Scan for the cell matching the given text and deliver its [x, y] coordinate at center. 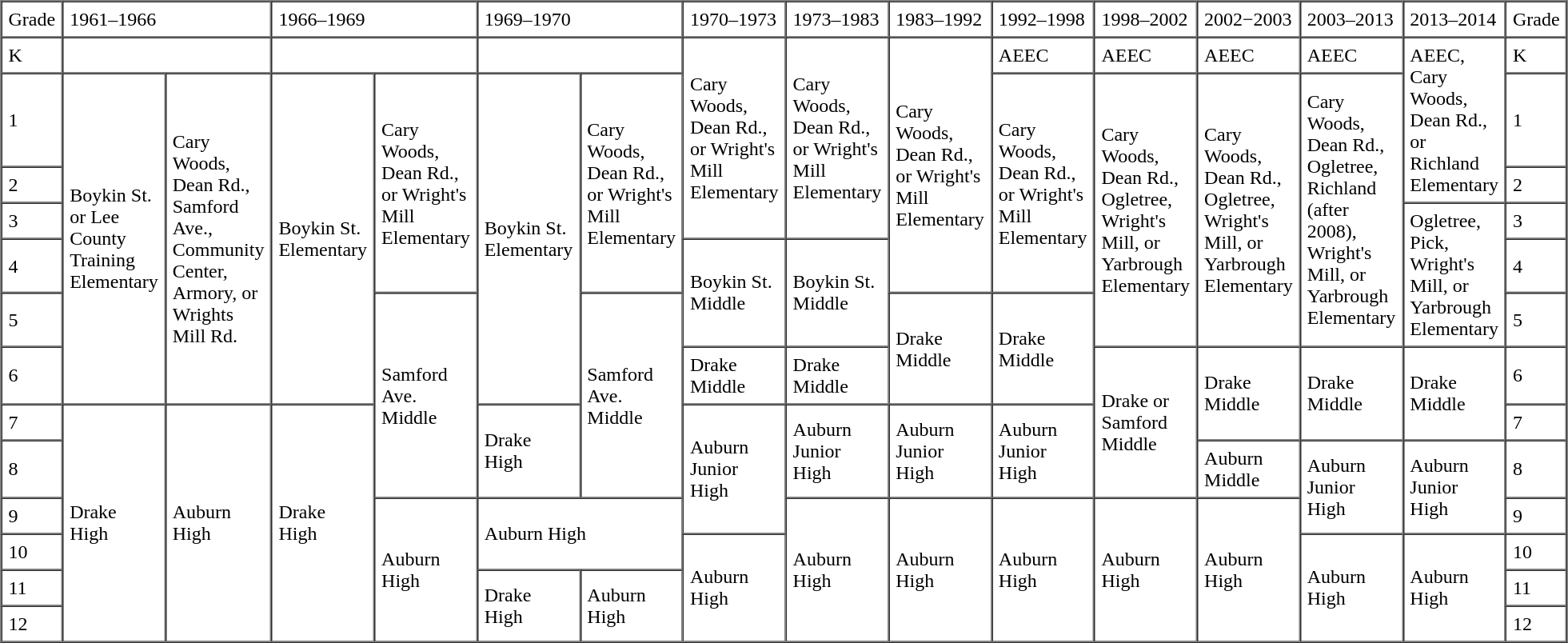
Auburn Middle [1249, 469]
2003–2013 [1351, 19]
2013–2014 [1454, 19]
Cary Woods, Dean Rd., Samford Ave., Community Center, Armory, or Wrights Mill Rd. [219, 239]
AEEC, Cary Woods, Dean Rd., or Richland Elementary [1454, 120]
1983–1992 [940, 19]
Boykin St. or Lee County Training Elementary [114, 239]
1998–2002 [1145, 19]
1969–1970 [581, 19]
1970–1973 [734, 19]
Cary Woods, Dean Rd., Ogletree, Richland (after 2008), Wright's Mill, or Yarbrough Elementary [1351, 210]
2002−2003 [1249, 19]
1973–1983 [838, 19]
1961–1966 [166, 19]
1966–1969 [374, 19]
1992–1998 [1043, 19]
Ogletree, Pick, Wright's Mill, or Yarbrough Elementary [1454, 275]
Drake or Samford Middle [1145, 422]
